Output the [x, y] coordinate of the center of the cell containing the given text.  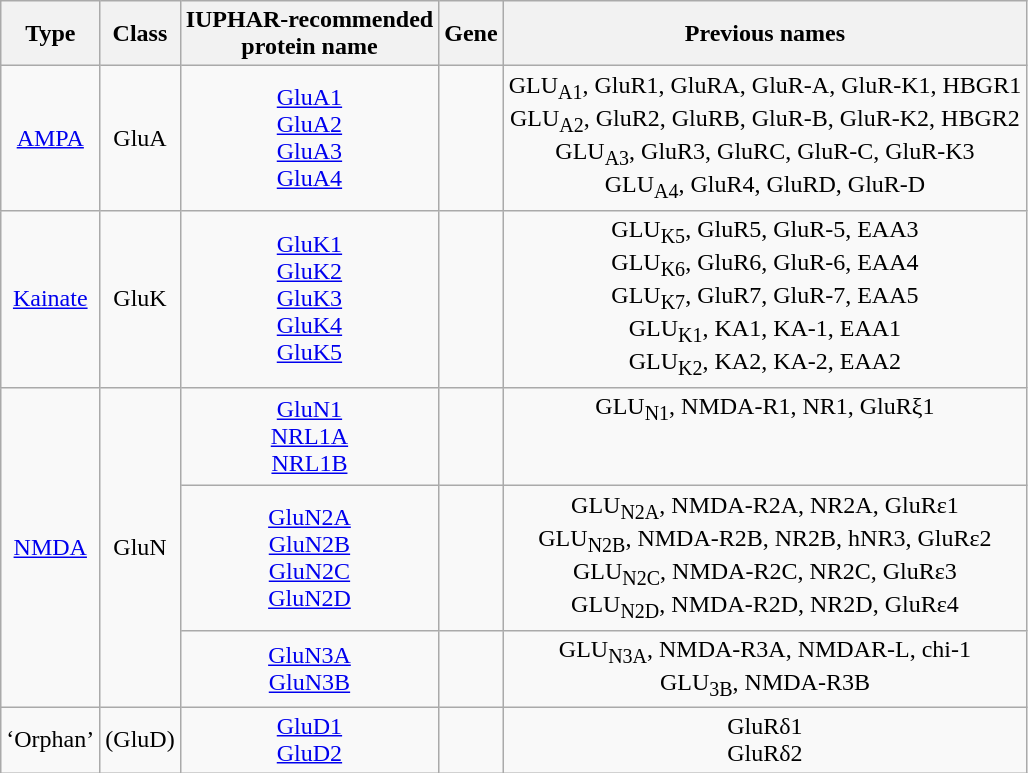
(GluD) [140, 740]
AMPA [50, 138]
Kainate [50, 298]
GLUN1, NMDA-R1, NR1, GluRξ1 [765, 436]
GluN1NRL1ANRL1B [310, 436]
GluK1GluK2GluK3GluK4GluK5 [310, 298]
GluN3AGluN3B [310, 669]
GLUK5, GluR5, GluR-5, EAA3GLUK6, GluR6, GluR-6, EAA4GLUK7, GluR7, GluR-7, EAA5GLUK1, KA1, KA-1, EAA1GLUK2, KA2, KA-2, EAA2 [765, 298]
Previous names [765, 34]
IUPHAR-recommended protein name [310, 34]
GLUN2A, NMDA-R2A, NR2A, GluRε1GLUN2B, NMDA-R2B, NR2B, hNR3, GluRε2GLUN2C, NMDA-R2C, NR2C, GluRε3GLUN2D, NMDA-R2D, NR2D, GluRε4 [765, 558]
‘Orphan’ [50, 740]
GLUA1, GluR1, GluRA, GluR-A, GluR-K1, HBGR1GLUA2, GluR2, GluRB, GluR-B, GluR-K2, HBGR2GLUA3, GluR3, GluRC, GluR-C, GluR-K3GLUA4, GluR4, GluRD, GluR-D [765, 138]
GluRδ1GluRδ2 [765, 740]
GluN2AGluN2BGluN2CGluN2D [310, 558]
GLUN3A, NMDA-R3A, NMDAR-L, chi-1 GLU3B, NMDA-R3B [765, 669]
GluA1GluA2GluA3GluA4 [310, 138]
GluD1GluD2 [310, 740]
Class [140, 34]
Gene [471, 34]
GluK [140, 298]
Type [50, 34]
NMDA [50, 547]
GluA [140, 138]
GluN [140, 547]
